Return the (x, y) coordinate for the center point of the cell that contains the specified text.  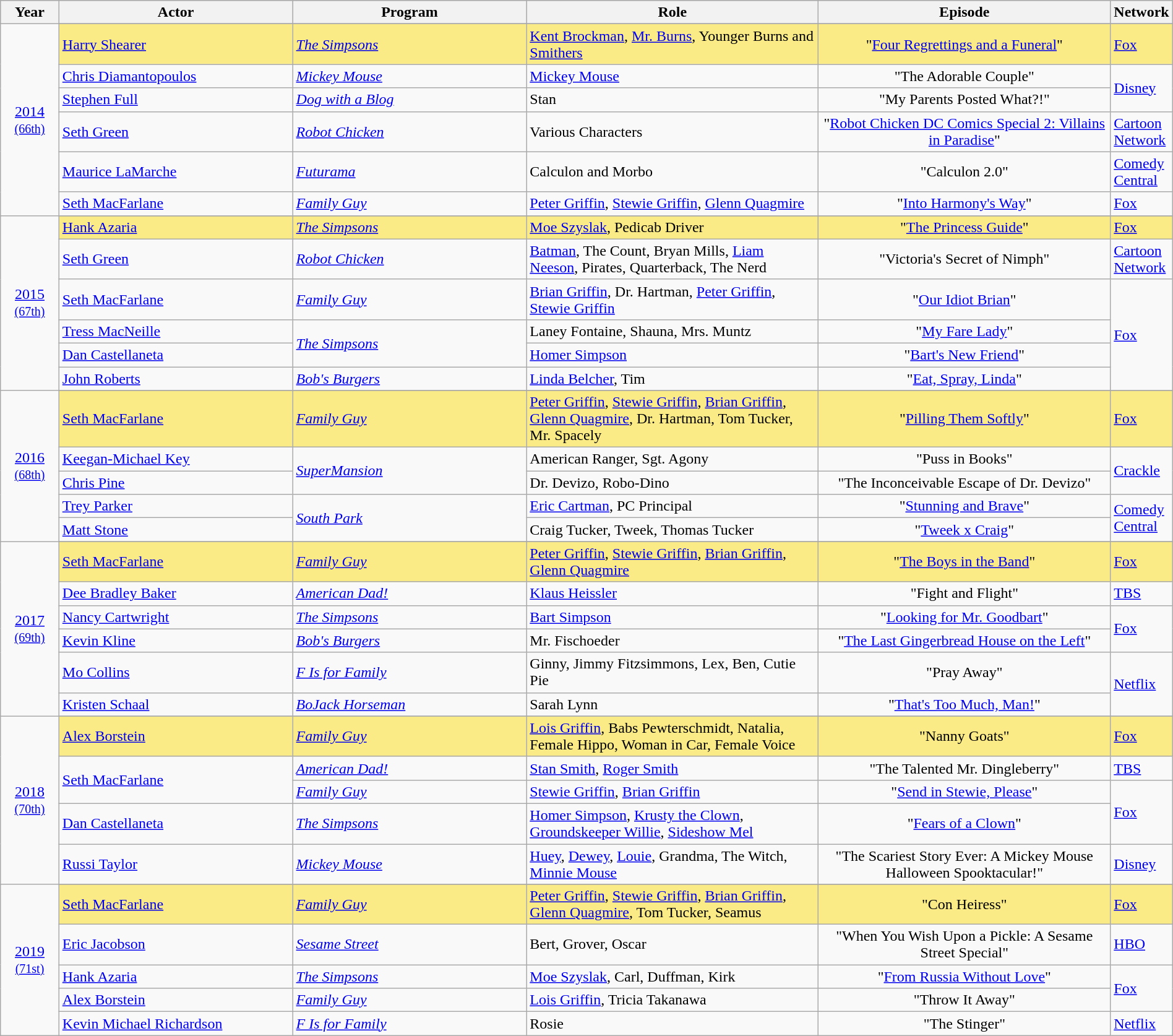
"Robot Chicken DC Comics Special 2: Villains in Paradise" (965, 131)
"The Adorable Couple" (965, 76)
South Park (410, 518)
2016(68th) (30, 466)
Chris Pine (176, 483)
Craig Tucker, Tweek, Thomas Tucker (672, 530)
HBO (1141, 944)
Network (1141, 12)
Batman, The Count, Bryan Mills, Liam Neeson, Pirates, Quarterback, The Nerd (672, 259)
John Roberts (176, 378)
Chris Diamantopoulos (176, 76)
Keegan-Michael Key (176, 459)
"Into Harmony's Way" (965, 204)
"Send in Stewie, Please" (965, 792)
Peter Griffin, Stewie Griffin, Glenn Quagmire (672, 204)
Kristen Schaal (176, 704)
"Victoria's Secret of Nimph" (965, 259)
Year (30, 12)
Actor (176, 12)
"Our Idiot Brian" (965, 300)
"Four Regrettings and a Funeral" (965, 45)
Peter Griffin, Stewie Griffin, Brian Griffin, Glenn Quagmire (672, 562)
Homer Simpson (672, 355)
Role (672, 12)
"That's Too Much, Man!" (965, 704)
Crackle (1141, 471)
Brian Griffin, Dr. Hartman, Peter Griffin, Stewie Griffin (672, 300)
"Looking for Mr. Goodbart" (965, 617)
Mr. Fischoeder (672, 641)
"When You Wish Upon a Pickle: A Sesame Street Special" (965, 944)
Episode (965, 12)
2014(66th) (30, 120)
2019(71st) (30, 960)
"My Fare Lady" (965, 331)
Klaus Heissler (672, 594)
Stan Smith, Roger Smith (672, 768)
Lois Griffin, Tricia Takanawa (672, 1000)
Program (410, 12)
"Bart's New Friend" (965, 355)
"Stunning and Brave" (965, 506)
"The Talented Mr. Dingleberry" (965, 768)
Stewie Griffin, Brian Griffin (672, 792)
BoJack Horseman (410, 704)
Various Characters (672, 131)
2015(67th) (30, 303)
Kevin Kline (176, 641)
Dr. Devizo, Robo-Dino (672, 483)
Bart Simpson (672, 617)
Peter Griffin, Stewie Griffin, Brian Griffin, Glenn Quagmire, Tom Tucker, Seamus (672, 905)
"Con Heiress" (965, 905)
Kent Brockman, Mr. Burns, Younger Burns and Smithers (672, 45)
Tress MacNeille (176, 331)
Trey Parker (176, 506)
Rosie (672, 1024)
2017(69th) (30, 629)
Nancy Cartwright (176, 617)
Peter Griffin, Stewie Griffin, Brian Griffin, Glenn Quagmire, Dr. Hartman, Tom Tucker, Mr. Spacely (672, 419)
"Pilling Them Softly" (965, 419)
Stephen Full (176, 100)
Dog with a Blog (410, 100)
American Ranger, Sgt. Agony (672, 459)
SuperMansion (410, 471)
Eric Cartman, PC Principal (672, 506)
"The Last Gingerbread House on the Left" (965, 641)
Dee Bradley Baker (176, 594)
"The Inconceivable Escape of Dr. Devizo" (965, 483)
"The Princess Guide" (965, 227)
"Nanny Goats" (965, 736)
Sarah Lynn (672, 704)
"Fears of a Clown" (965, 823)
Moe Szyslak, Pedicab Driver (672, 227)
2018(70th) (30, 800)
Harry Shearer (176, 45)
"The Scariest Story Ever: A Mickey Mouse Halloween Spooktacular!" (965, 864)
Ginny, Jimmy Fitzsimmons, Lex, Ben, Cutie Pie (672, 672)
Futurama (410, 172)
Lois Griffin, Babs Pewterschmidt, Natalia, Female Hippo, Woman in Car, Female Voice (672, 736)
Linda Belcher, Tim (672, 378)
"Calculon 2.0" (965, 172)
Mo Collins (176, 672)
Matt Stone (176, 530)
Homer Simpson, Krusty the Clown, Groundskeeper Willie, Sideshow Mel (672, 823)
Moe Szyslak, Carl, Duffman, Kirk (672, 977)
"The Boys in the Band" (965, 562)
"From Russia Without Love" (965, 977)
Laney Fontaine, Shauna, Mrs. Muntz (672, 331)
Eric Jacobson (176, 944)
Russi Taylor (176, 864)
Bert, Grover, Oscar (672, 944)
Maurice LaMarche (176, 172)
Calculon and Morbo (672, 172)
"Pray Away" (965, 672)
"My Parents Posted What?!" (965, 100)
"The Stinger" (965, 1024)
"Puss in Books" (965, 459)
Sesame Street (410, 944)
Stan (672, 100)
Huey, Dewey, Louie, Grandma, The Witch, Minnie Mouse (672, 864)
"Eat, Spray, Linda" (965, 378)
Kevin Michael Richardson (176, 1024)
"Throw It Away" (965, 1000)
"Tweek x Craig" (965, 530)
"Fight and Flight" (965, 594)
